Extract the [x, y] coordinate from the center of the cell holding the provided text.  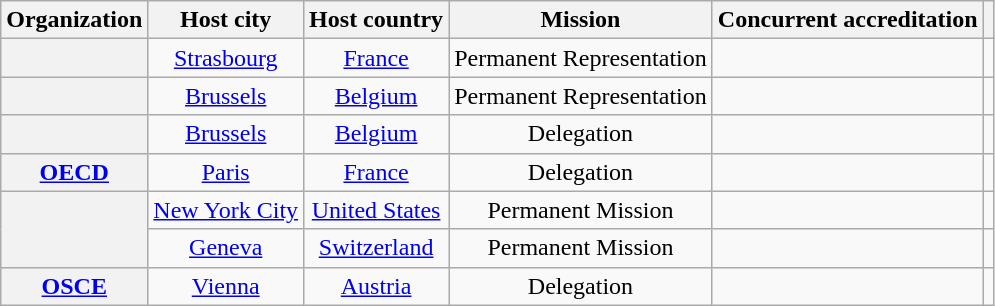
Strasbourg [226, 58]
United States [376, 210]
OSCE [74, 286]
Austria [376, 286]
Host country [376, 20]
New York City [226, 210]
Mission [581, 20]
Organization [74, 20]
Switzerland [376, 248]
Concurrent accreditation [848, 20]
Host city [226, 20]
Paris [226, 172]
Vienna [226, 286]
OECD [74, 172]
Geneva [226, 248]
